Identify which cell holds the provided text, then report its [x, y] central coordinate. 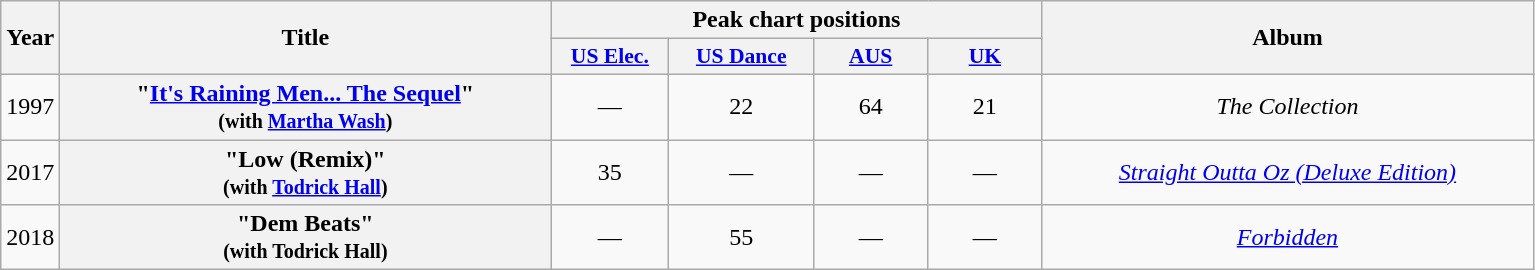
35 [610, 172]
21 [985, 106]
Peak chart positions [796, 20]
"It's Raining Men... The Sequel" (with Martha Wash) [306, 106]
2018 [30, 238]
55 [742, 238]
22 [742, 106]
Year [30, 38]
US Dance [742, 57]
US Elec. [610, 57]
Forbidden [1288, 238]
64 [871, 106]
"Dem Beats" (with Todrick Hall) [306, 238]
1997 [30, 106]
The Collection [1288, 106]
UK [985, 57]
Title [306, 38]
Straight Outta Oz (Deluxe Edition) [1288, 172]
2017 [30, 172]
AUS [871, 57]
"Low (Remix)" (with Todrick Hall) [306, 172]
Album [1288, 38]
